Capture the cell that displays the provided text and extract its (x, y) central coordinate. 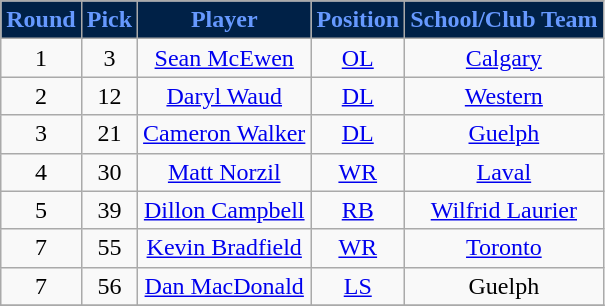
School/Club Team (504, 20)
Dillon Campbell (224, 210)
4 (41, 172)
OL (358, 58)
30 (109, 172)
Round (41, 20)
Toronto (504, 248)
12 (109, 96)
Calgary (504, 58)
Matt Norzil (224, 172)
LS (358, 286)
Wilfrid Laurier (504, 210)
Player (224, 20)
Daryl Waud (224, 96)
1 (41, 58)
Pick (109, 20)
Dan MacDonald (224, 286)
5 (41, 210)
Laval (504, 172)
Sean McEwen (224, 58)
55 (109, 248)
Cameron Walker (224, 134)
21 (109, 134)
Western (504, 96)
56 (109, 286)
RB (358, 210)
Kevin Bradfield (224, 248)
39 (109, 210)
2 (41, 96)
Position (358, 20)
